Find where the given text appears and provide that cell's center as (X, Y) coordinate. 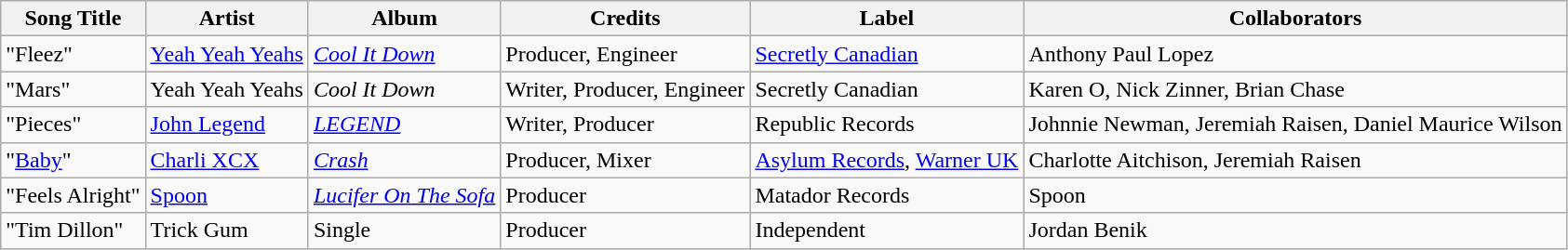
"Pieces" (73, 125)
Producer, Engineer (625, 54)
Artist (227, 19)
LEGEND (404, 125)
Writer, Producer, Engineer (625, 89)
Album (404, 19)
"Mars" (73, 89)
Asylum Records, Warner UK (887, 160)
Writer, Producer (625, 125)
Charlotte Aitchison, Jeremiah Raisen (1295, 160)
"Baby" (73, 160)
Credits (625, 19)
Charli XCX (227, 160)
Trick Gum (227, 230)
"Feels Alright" (73, 195)
Collaborators (1295, 19)
Republic Records (887, 125)
Johnnie Newman, Jeremiah Raisen, Daniel Maurice Wilson (1295, 125)
Producer, Mixer (625, 160)
Independent (887, 230)
Anthony Paul Lopez (1295, 54)
John Legend (227, 125)
Label (887, 19)
Karen O, Nick Zinner, Brian Chase (1295, 89)
Lucifer On The Sofa (404, 195)
"Tim Dillon" (73, 230)
Crash (404, 160)
Single (404, 230)
Matador Records (887, 195)
Jordan Benik (1295, 230)
Song Title (73, 19)
"Fleez" (73, 54)
